Search for the cell housing the specified text and yield its [x, y] center coordinate. 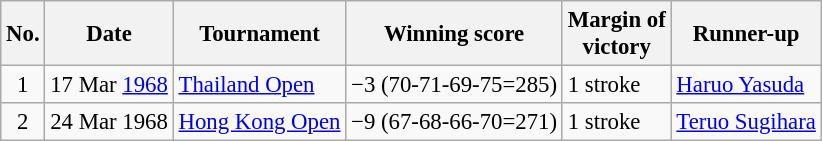
Margin ofvictory [616, 34]
1 [23, 85]
24 Mar 1968 [109, 122]
Date [109, 34]
Teruo Sugihara [746, 122]
No. [23, 34]
Hong Kong Open [260, 122]
−9 (67-68-66-70=271) [454, 122]
Winning score [454, 34]
Tournament [260, 34]
Thailand Open [260, 85]
−3 (70-71-69-75=285) [454, 85]
Haruo Yasuda [746, 85]
17 Mar 1968 [109, 85]
2 [23, 122]
Runner-up [746, 34]
